From the cell containing the given text, extract its center point as (x, y) coordinate. 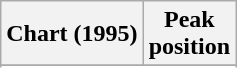
Chart (1995) (72, 34)
Peakposition (189, 34)
